Capture the cell that displays the provided text and extract its (X, Y) central coordinate. 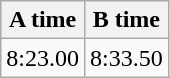
8:23.00 (43, 58)
A time (43, 20)
8:33.50 (126, 58)
B time (126, 20)
